Capture the cell that displays the provided text and extract its [x, y] central coordinate. 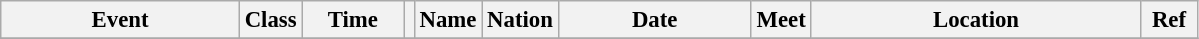
Meet [781, 20]
Class [270, 20]
Time [353, 20]
Event [120, 20]
Ref [1169, 20]
Location [976, 20]
Name [448, 20]
Nation [520, 20]
Date [654, 20]
